Detect which cell encompasses the target text, then output its (x, y) center coordinate. 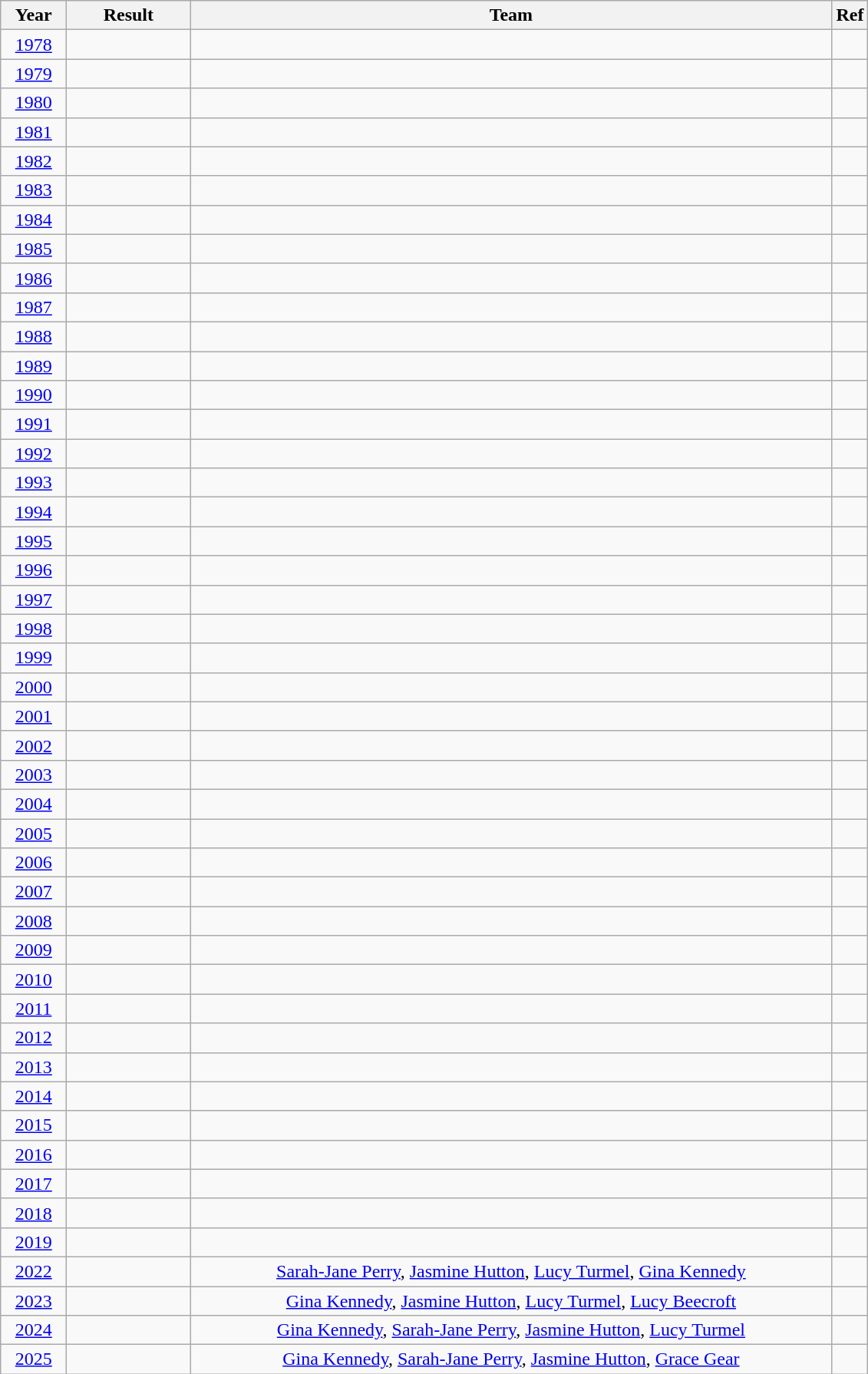
2024 (34, 1330)
2008 (34, 921)
1995 (34, 541)
2006 (34, 863)
1997 (34, 599)
2023 (34, 1301)
1989 (34, 366)
Sarah-Jane Perry, Jasmine Hutton, Lucy Turmel, Gina Kennedy (511, 1271)
1980 (34, 103)
1998 (34, 629)
Year (34, 15)
2001 (34, 716)
2017 (34, 1184)
2025 (34, 1359)
2010 (34, 979)
2005 (34, 833)
2000 (34, 687)
2016 (34, 1154)
2012 (34, 1038)
1982 (34, 161)
2011 (34, 1009)
1993 (34, 483)
Gina Kennedy, Jasmine Hutton, Lucy Turmel, Lucy Beecroft (511, 1301)
1999 (34, 658)
2004 (34, 804)
1996 (34, 570)
2009 (34, 950)
1981 (34, 132)
2018 (34, 1213)
2022 (34, 1271)
1986 (34, 278)
1990 (34, 395)
1994 (34, 512)
2002 (34, 745)
Result (129, 15)
1984 (34, 220)
1991 (34, 424)
1992 (34, 454)
1987 (34, 307)
Gina Kennedy, Sarah-Jane Perry, Jasmine Hutton, Lucy Turmel (511, 1330)
1988 (34, 336)
2015 (34, 1125)
Gina Kennedy, Sarah-Jane Perry, Jasmine Hutton, Grace Gear (511, 1359)
1983 (34, 190)
1978 (34, 45)
2013 (34, 1067)
1985 (34, 249)
2003 (34, 775)
Team (511, 15)
1979 (34, 74)
2014 (34, 1096)
Ref (850, 15)
2007 (34, 892)
2019 (34, 1242)
